For the text-containing cell, return its midpoint in (X, Y) coordinate format. 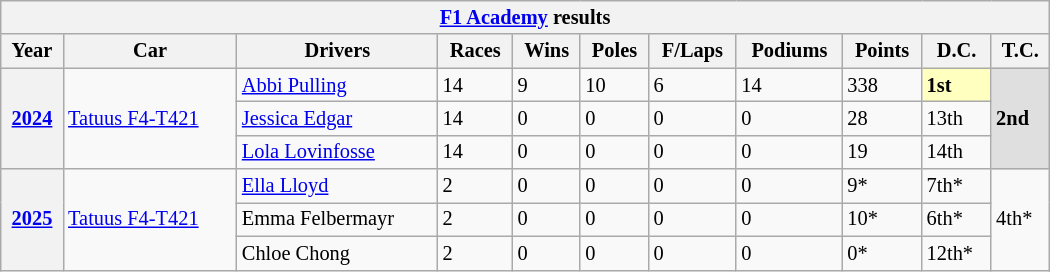
4th* (1020, 220)
12th* (957, 253)
2nd (1020, 118)
0* (882, 253)
14th (957, 152)
T.C. (1020, 51)
1st (957, 85)
Chloe Chong (338, 253)
13th (957, 118)
6 (693, 85)
Drivers (338, 51)
Races (476, 51)
2025 (32, 220)
Car (150, 51)
Wins (547, 51)
Poles (614, 51)
Emma Felbermayr (338, 219)
10 (614, 85)
10* (882, 219)
19 (882, 152)
6th* (957, 219)
Abbi Pulling (338, 85)
9* (882, 186)
D.C. (957, 51)
9 (547, 85)
F1 Academy results (525, 17)
28 (882, 118)
7th* (957, 186)
F/Laps (693, 51)
Jessica Edgar (338, 118)
2024 (32, 118)
338 (882, 85)
Lola Lovinfosse (338, 152)
Podiums (789, 51)
Points (882, 51)
Year (32, 51)
Ella Lloyd (338, 186)
